Capture the cell that displays the provided text and extract its [X, Y] central coordinate. 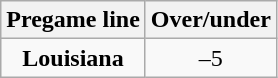
–5 [210, 58]
Louisiana [74, 58]
Over/under [210, 20]
Pregame line [74, 20]
